Scan for the cell matching the given text and deliver its (X, Y) coordinate at center. 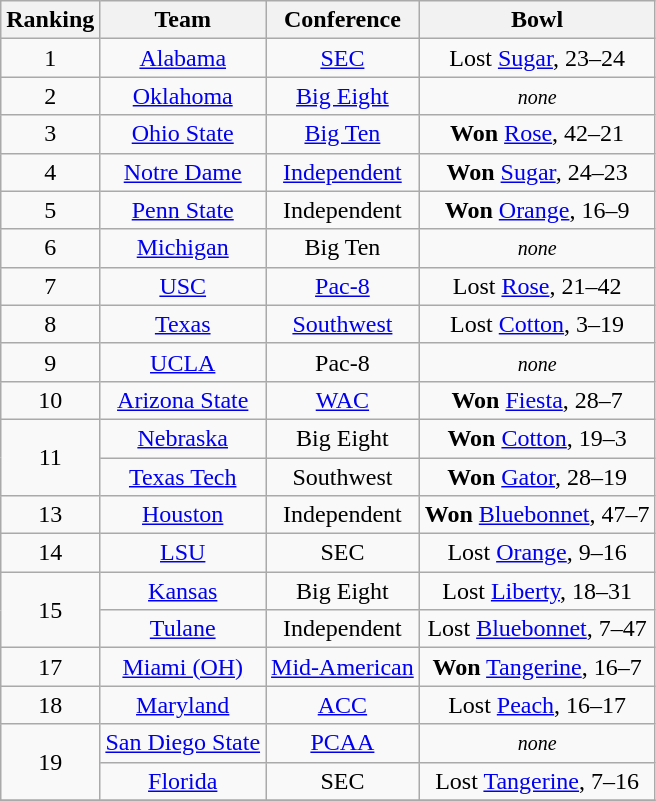
Lost Sugar, 23–24 (537, 58)
Miami (OH) (183, 667)
Bowl (537, 20)
4 (50, 172)
Oklahoma (183, 96)
Won Fiesta, 28–7 (537, 400)
Nebraska (183, 438)
Won Cotton, 19–3 (537, 438)
Lost Liberty, 18–31 (537, 591)
Team (183, 20)
Won Orange, 16–9 (537, 210)
San Diego State (183, 743)
Tulane (183, 629)
Maryland (183, 705)
5 (50, 210)
LSU (183, 553)
Florida (183, 781)
11 (50, 457)
17 (50, 667)
10 (50, 400)
13 (50, 515)
Won Rose, 42–21 (537, 134)
Lost Rose, 21–42 (537, 286)
Houston (183, 515)
Lost Cotton, 3–19 (537, 324)
15 (50, 610)
19 (50, 762)
PCAA (343, 743)
Lost Tangerine, 7–16 (537, 781)
Notre Dame (183, 172)
3 (50, 134)
ACC (343, 705)
7 (50, 286)
Michigan (183, 248)
Alabama (183, 58)
Ranking (50, 20)
Lost Orange, 9–16 (537, 553)
2 (50, 96)
Texas Tech (183, 477)
Kansas (183, 591)
Mid-American (343, 667)
Won Tangerine, 16–7 (537, 667)
WAC (343, 400)
USC (183, 286)
6 (50, 248)
Ohio State (183, 134)
Arizona State (183, 400)
14 (50, 553)
Lost Bluebonnet, 7–47 (537, 629)
8 (50, 324)
Texas (183, 324)
Penn State (183, 210)
1 (50, 58)
Conference (343, 20)
Won Gator, 28–19 (537, 477)
18 (50, 705)
Won Bluebonnet, 47–7 (537, 515)
9 (50, 362)
Won Sugar, 24–23 (537, 172)
UCLA (183, 362)
Lost Peach, 16–17 (537, 705)
